Pinpoint the cell where the given text exists, returning its [X, Y] midpoint coordinate. 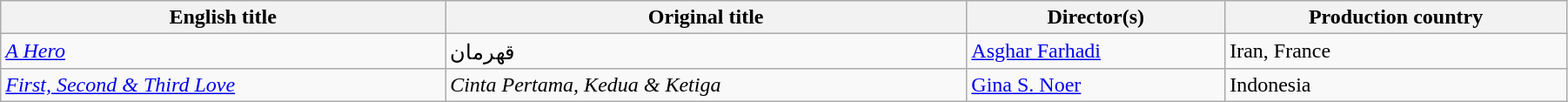
Cinta Pertama, Kedua & Ketiga [707, 85]
Gina S. Noer [1096, 85]
Indonesia [1396, 85]
Original title [707, 17]
Production country [1396, 17]
Iran, France [1396, 51]
First, Second & Third Love [223, 85]
English title [223, 17]
Director(s) [1096, 17]
قهرمان [707, 51]
Asghar Farhadi [1096, 51]
A Hero [223, 51]
